Locate the cell with the specified text and output its [X, Y] center coordinate. 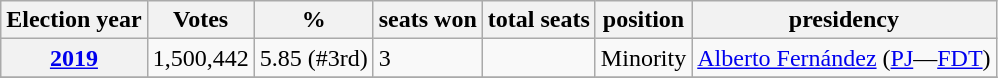
1,500,442 [200, 58]
Alberto Fernández (PJ—FDT) [844, 58]
Minority [643, 58]
2019 [74, 58]
total seats [538, 20]
5.85 (#3rd) [314, 58]
presidency [844, 20]
3 [428, 58]
position [643, 20]
Votes [200, 20]
% [314, 20]
Election year [74, 20]
seats won [428, 20]
